Locate the cell with the specified text and output its (x, y) center coordinate. 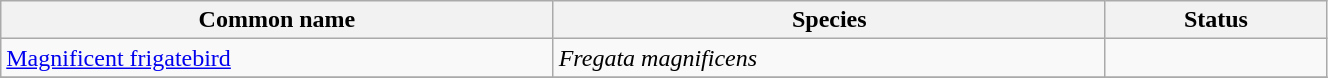
Fregata magnificens (829, 58)
Magnificent frigatebird (277, 58)
Common name (277, 20)
Species (829, 20)
Status (1216, 20)
